Output the (x, y) coordinate of the center of the cell containing the given text.  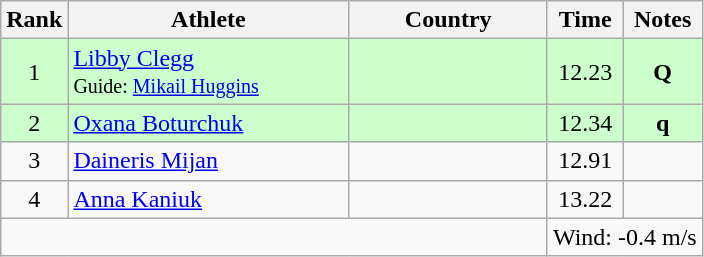
2 (34, 123)
12.34 (584, 123)
1 (34, 72)
q (662, 123)
Athlete (208, 20)
Country (448, 20)
4 (34, 199)
Notes (662, 20)
Time (584, 20)
3 (34, 161)
Wind: -0.4 m/s (624, 237)
Daineris Mijan (208, 161)
Oxana Boturchuk (208, 123)
Anna Kaniuk (208, 199)
Libby CleggGuide: Mikail Huggins (208, 72)
12.91 (584, 161)
13.22 (584, 199)
12.23 (584, 72)
Q (662, 72)
Rank (34, 20)
